Capture the cell that displays the provided text and extract its (X, Y) central coordinate. 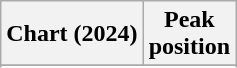
Peakposition (189, 34)
Chart (2024) (72, 34)
